Scan for the cell matching the given text and deliver its [x, y] coordinate at center. 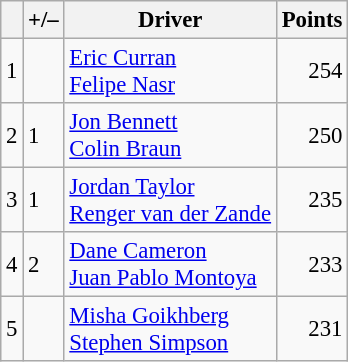
235 [312, 200]
Points [312, 20]
Jordan Taylor Renger van der Zande [170, 200]
Driver [170, 20]
250 [312, 136]
Dane Cameron Juan Pablo Montoya [170, 264]
3 [12, 200]
4 [12, 264]
+/– [44, 20]
233 [312, 264]
231 [312, 330]
Eric Curran Felipe Nasr [170, 72]
Jon Bennett Colin Braun [170, 136]
254 [312, 72]
5 [12, 330]
Misha Goikhberg Stephen Simpson [170, 330]
